From the cell containing the given text, extract its center point as (x, y) coordinate. 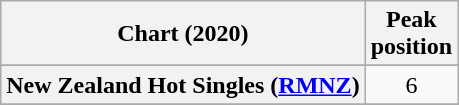
Chart (2020) (183, 34)
Peakposition (411, 34)
6 (411, 85)
New Zealand Hot Singles (RMNZ) (183, 85)
